Capture the cell that displays the provided text and extract its (X, Y) central coordinate. 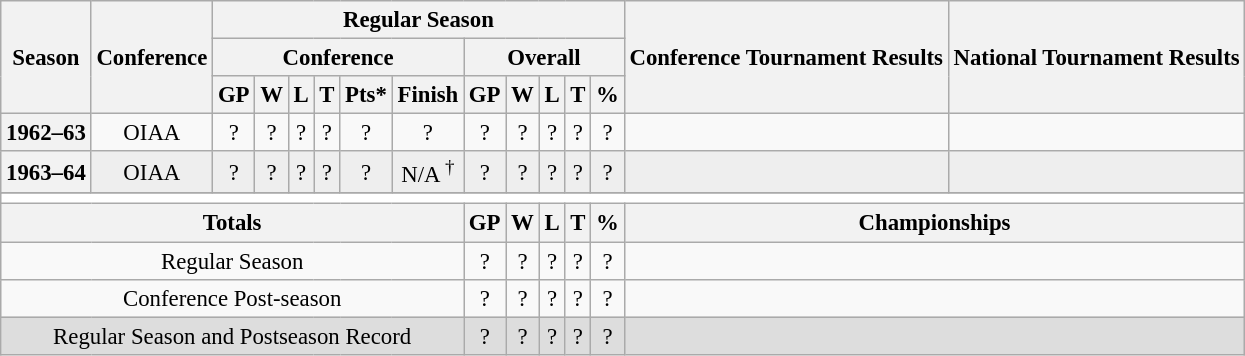
Finish (428, 95)
N/A † (428, 172)
Overall (544, 58)
National Tournament Results (1096, 58)
1963–64 (46, 172)
Conference Post-season (232, 298)
Regular Season and Postseason Record (232, 336)
Season (46, 58)
Championships (934, 223)
Totals (232, 223)
Conference Tournament Results (786, 58)
Pts* (366, 95)
1962–63 (46, 133)
